Capture the cell that displays the provided text and extract its [x, y] central coordinate. 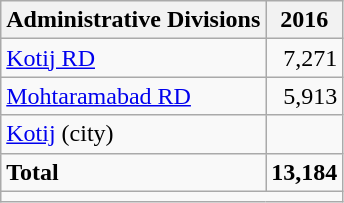
7,271 [304, 58]
Mohtaramabad RD [134, 96]
Kotij (city) [134, 134]
2016 [304, 20]
5,913 [304, 96]
13,184 [304, 172]
Administrative Divisions [134, 20]
Total [134, 172]
Kotij RD [134, 58]
